Search for the cell housing the specified text and yield its [X, Y] center coordinate. 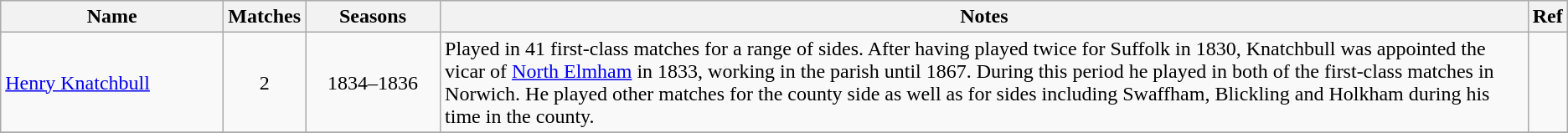
Notes [985, 17]
Matches [265, 17]
Henry Knatchbull [112, 82]
1834–1836 [374, 82]
2 [265, 82]
Ref [1548, 17]
Seasons [374, 17]
Name [112, 17]
